Return [x, y] of the center of cell containing provided text 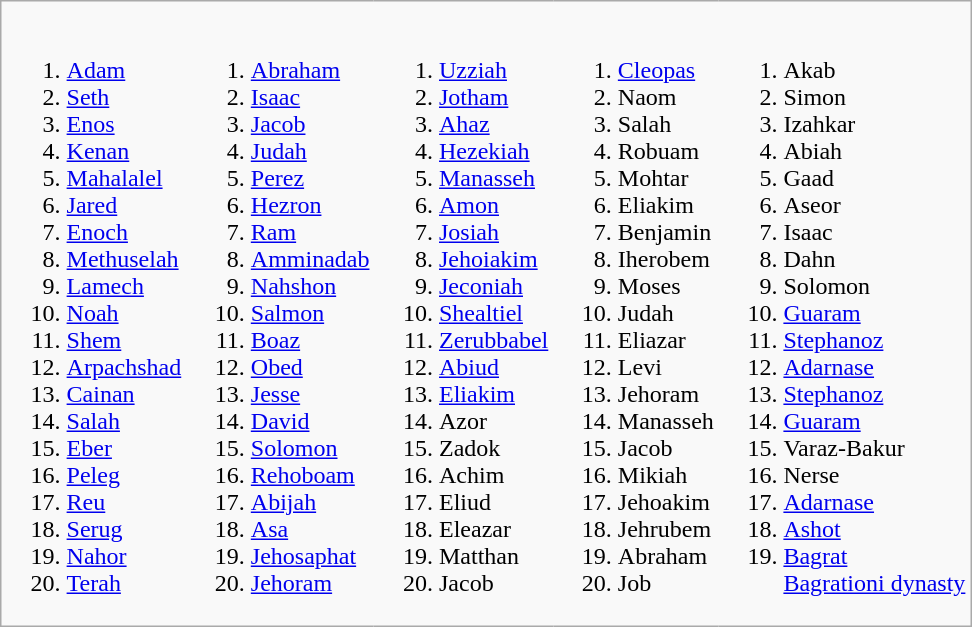
Cleopas Naom Salah Robuam Mohtar Eliakim Benjamin Iherobem Moses Judah Eliazar Levi Jehoram Manasseh Jacob Mikiah Jehoakim Jehrubem Abraham Job [636, 314]
Abraham Isaac Jacob Judah Perez Hezron Ram Amminadab Nahshon Salmon Boaz Obed Jesse David Solomon Rehoboam Abijah Asa Jehosaphat Jehoram [280, 314]
Adam Seth Enos Kenan Mahalalel Jared Enoch Methuselah Lamech Noah Shem Arpachshad Cainan Salah Eber Peleg Reu Serug Nahor Terah [94, 314]
Uzziah Jotham Ahaz Hezekiah Manasseh Amon Josiah Jehoiakim Jeconiah Shealtiel Zerubbabel Abiud Eliakim Azor Zadok Achim Eliud Eleazar Matthan Jacob [464, 314]
